Return the (x, y) coordinate for the center point of the cell that contains the specified text.  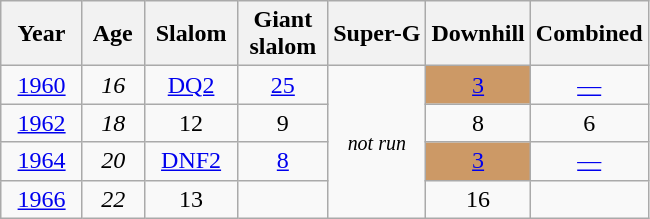
22 (113, 199)
DNF2 (191, 161)
Combined (589, 34)
Downhill (478, 34)
not run (377, 142)
Slalom (191, 34)
Year (42, 34)
13 (191, 199)
25 (283, 85)
1964 (42, 161)
1962 (42, 123)
1966 (42, 199)
1960 (42, 85)
Giant slalom (283, 34)
Age (113, 34)
12 (191, 123)
9 (283, 123)
Super-G (377, 34)
DQ2 (191, 85)
6 (589, 123)
20 (113, 161)
18 (113, 123)
